Extract the [X, Y] coordinate from the center of the cell holding the provided text.  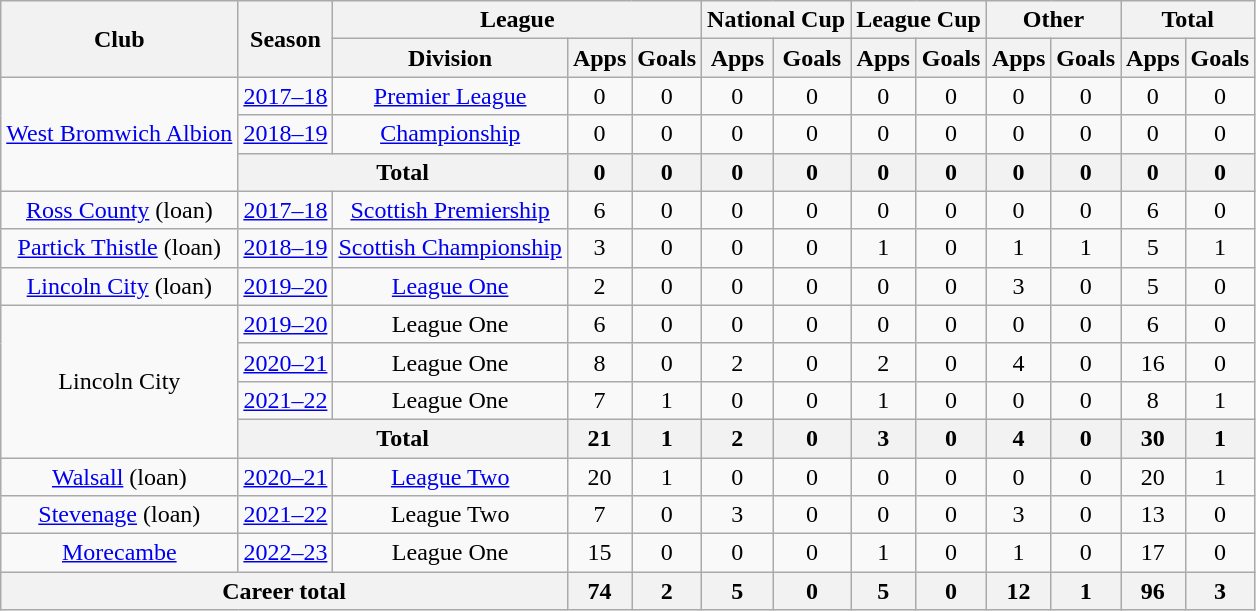
Division [450, 58]
Lincoln City [120, 381]
13 [1153, 515]
74 [599, 591]
Championship [450, 134]
96 [1153, 591]
West Bromwich Albion [120, 134]
Club [120, 39]
Career total [284, 591]
Scottish Premiership [450, 210]
15 [599, 553]
Partick Thistle (loan) [120, 248]
League [518, 20]
Other [1053, 20]
League Cup [919, 20]
30 [1153, 438]
Stevenage (loan) [120, 515]
Ross County (loan) [120, 210]
Season [286, 39]
Walsall (loan) [120, 477]
2022–23 [286, 553]
Lincoln City (loan) [120, 286]
Morecambe [120, 553]
16 [1153, 362]
17 [1153, 553]
National Cup [776, 20]
12 [1018, 591]
Scottish Championship [450, 248]
21 [599, 438]
Premier League [450, 96]
